Extract the (X, Y) coordinate from the center of the cell holding the provided text.  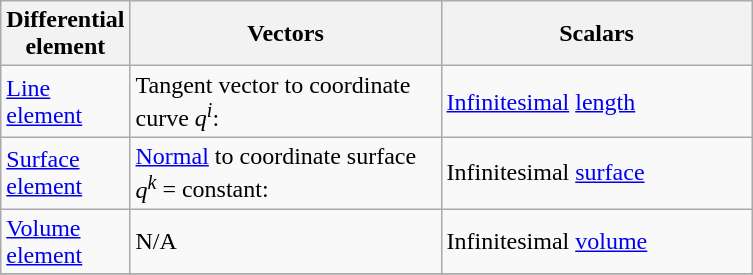
Infinitesimal volume (596, 242)
Scalars (596, 34)
Line element (66, 102)
Normal to coordinate surface qk = constant: (286, 173)
Volume element (66, 242)
Tangent vector to coordinate curve qi: (286, 102)
Infinitesimal length (596, 102)
Surface element (66, 173)
Vectors (286, 34)
Infinitesimal surface (596, 173)
N/A (286, 242)
Differential element (66, 34)
